Identify which cell holds the provided text, then report its (X, Y) central coordinate. 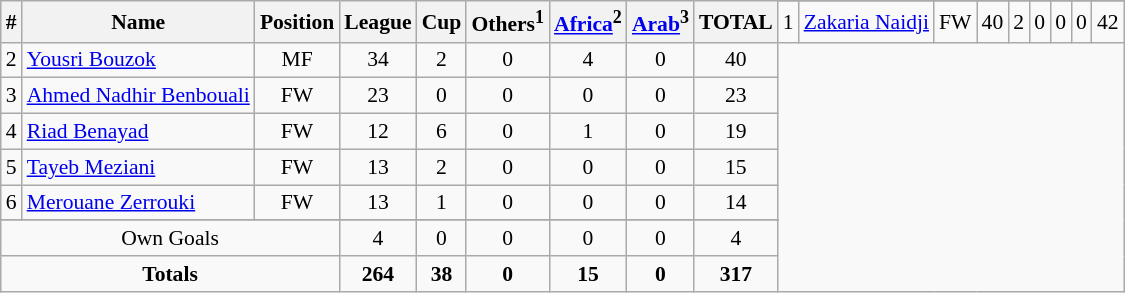
TOTAL (736, 22)
5 (12, 167)
Riad Benayad (138, 132)
317 (736, 274)
Arab3 (660, 22)
Position (297, 22)
Others1 (508, 22)
# (12, 22)
Name (138, 22)
Africa2 (588, 22)
14 (736, 203)
Zakaria Naidji (866, 22)
38 (442, 274)
Totals (170, 274)
34 (378, 60)
42 (1108, 22)
Merouane Zerrouki (138, 203)
19 (736, 132)
12 (378, 132)
264 (378, 274)
Yousri Bouzok (138, 60)
MF (297, 60)
League (378, 22)
3 (12, 96)
Tayeb Meziani (138, 167)
Cup (442, 22)
Own Goals (170, 239)
Ahmed Nadhir Benbouali (138, 96)
